Pinpoint the cell where the given text exists, returning its [x, y] midpoint coordinate. 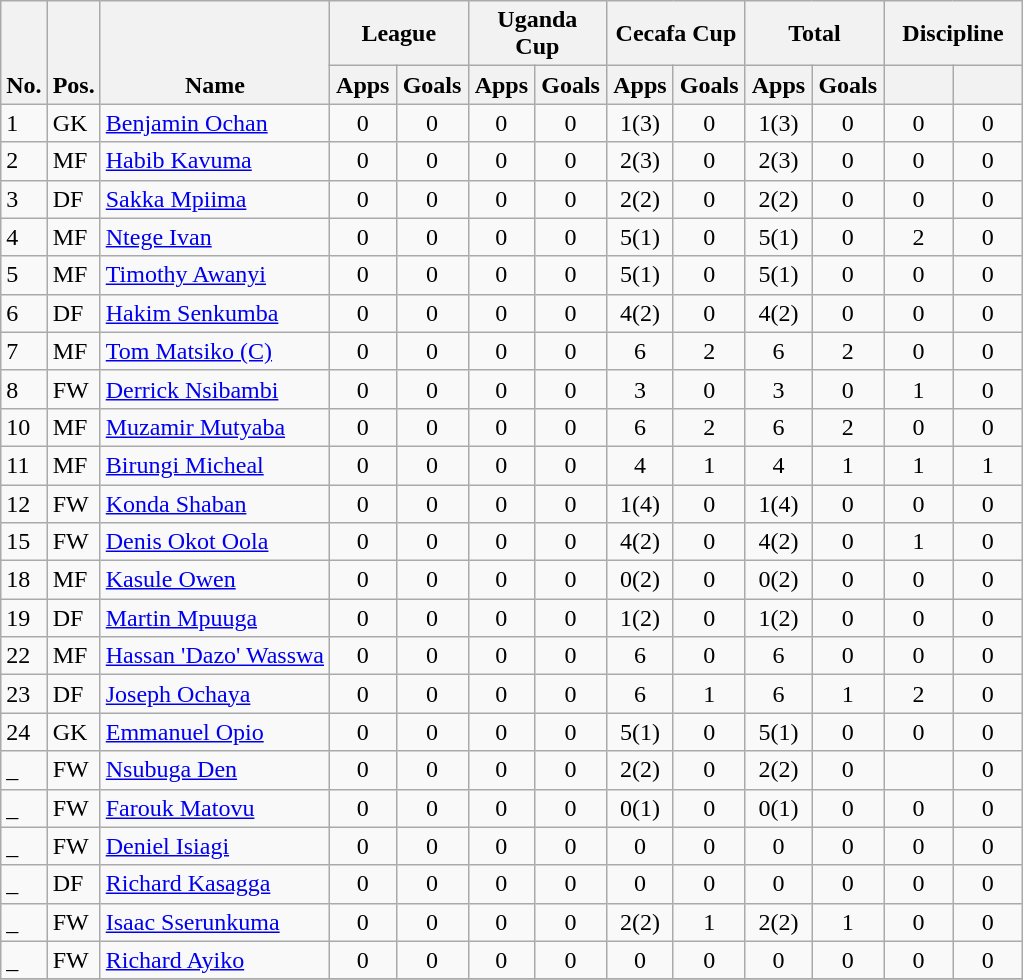
8 [24, 389]
Joseph Ochaya [214, 694]
Nsubuga Den [214, 770]
Deniel Isiagi [214, 846]
Richard Kasagga [214, 884]
5 [24, 275]
Ntege Ivan [214, 237]
Birungi Micheal [214, 465]
15 [24, 542]
19 [24, 618]
Timothy Awanyi [214, 275]
Muzamir Mutyaba [214, 427]
Denis Okot Oola [214, 542]
Hakim Senkumba [214, 313]
10 [24, 427]
League [400, 34]
23 [24, 694]
Tom Matsiko (C) [214, 351]
Pos. [74, 52]
Habib Kavuma [214, 161]
7 [24, 351]
Hassan 'Dazo' Wasswa [214, 656]
Kasule Owen [214, 580]
Total [814, 34]
Sakka Mpiima [214, 199]
24 [24, 732]
Martin Mpuuga [214, 618]
Name [214, 52]
Isaac Sserunkuma [214, 922]
Benjamin Ochan [214, 123]
Farouk Matovu [214, 808]
18 [24, 580]
Derrick Nsibambi [214, 389]
Konda Shaban [214, 503]
Uganda Cup [538, 34]
Cecafa Cup [676, 34]
12 [24, 503]
No. [24, 52]
11 [24, 465]
Emmanuel Opio [214, 732]
22 [24, 656]
Discipline [954, 34]
Richard Ayiko [214, 960]
